Output the [x, y] coordinate of the center of the cell containing the given text.  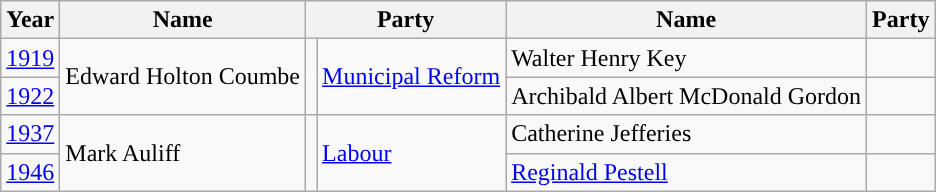
Municipal Reform [412, 77]
1937 [30, 134]
Catherine Jefferies [686, 134]
1919 [30, 58]
1922 [30, 96]
Year [30, 20]
Labour [412, 153]
Mark Auliff [183, 153]
Archibald Albert McDonald Gordon [686, 96]
Walter Henry Key [686, 58]
Reginald Pestell [686, 172]
1946 [30, 172]
Edward Holton Coumbe [183, 77]
